Return (X, Y) of the center of cell containing provided text 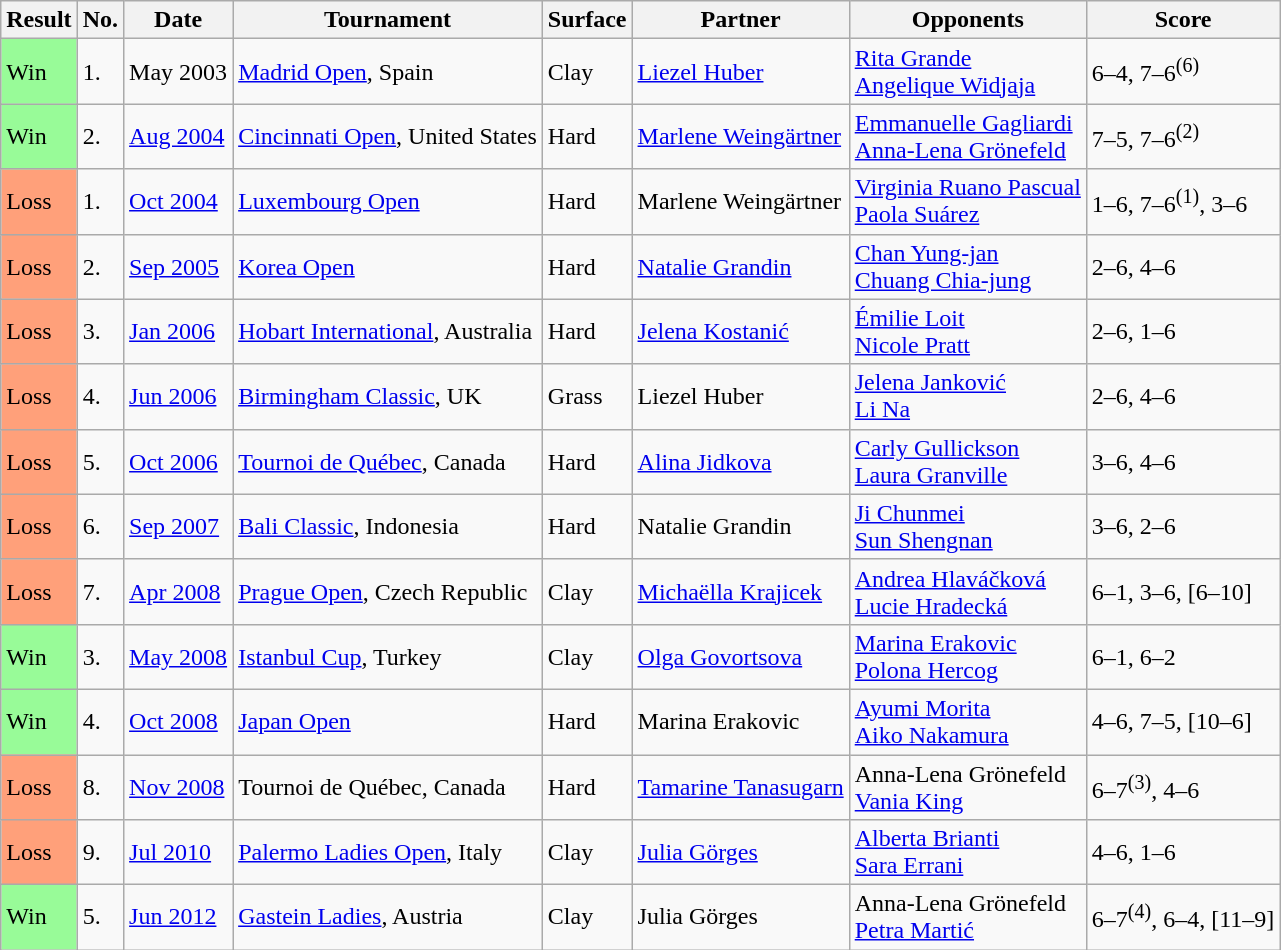
Oct 2004 (178, 202)
Oct 2008 (178, 722)
Japan Open (388, 722)
Oct 2006 (178, 462)
4–6, 1–6 (1182, 852)
Cincinnati Open, United States (388, 136)
Jelena Kostanić (740, 332)
Rita Grande Angelique Widjaja (968, 72)
6. (100, 526)
Palermo Ladies Open, Italy (388, 852)
Hobart International, Australia (388, 332)
Alberta Brianti Sara Errani (968, 852)
Birmingham Classic, UK (388, 396)
Marina Erakovic (740, 722)
Istanbul Cup, Turkey (388, 656)
Jan 2006 (178, 332)
3–6, 2–6 (1182, 526)
Gastein Ladies, Austria (388, 918)
Result (39, 20)
Olga Govortsova (740, 656)
May 2003 (178, 72)
Ji Chunmei Sun Shengnan (968, 526)
Partner (740, 20)
Ayumi Morita Aiko Nakamura (968, 722)
Alina Jidkova (740, 462)
May 2008 (178, 656)
Michaëlla Krajicek (740, 592)
6–1, 6–2 (1182, 656)
Prague Open, Czech Republic (388, 592)
Luxembourg Open (388, 202)
No. (100, 20)
Carly Gullickson Laura Granville (968, 462)
3–6, 4–6 (1182, 462)
Chan Yung-jan Chuang Chia-jung (968, 266)
Jelena Janković Li Na (968, 396)
Opponents (968, 20)
Sep 2005 (178, 266)
Emmanuelle Gagliardi Anna-Lena Grönefeld (968, 136)
Jun 2012 (178, 918)
9. (100, 852)
2–6, 1–6 (1182, 332)
Tournament (388, 20)
4–6, 7–5, [10–6] (1182, 722)
7–5, 7–6(2) (1182, 136)
1–6, 7–6(1), 3–6 (1182, 202)
Marina Erakovic Polona Hercog (968, 656)
Apr 2008 (178, 592)
Korea Open (388, 266)
6–7(3), 4–6 (1182, 786)
Sep 2007 (178, 526)
6–7(4), 6–4, [11–9] (1182, 918)
7. (100, 592)
6–1, 3–6, [6–10] (1182, 592)
Jun 2006 (178, 396)
Anna-Lena Grönefeld Vania King (968, 786)
Score (1182, 20)
Madrid Open, Spain (388, 72)
Virginia Ruano Pascual Paola Suárez (968, 202)
Bali Classic, Indonesia (388, 526)
Date (178, 20)
6–4, 7–6(6) (1182, 72)
8. (100, 786)
Grass (587, 396)
Jul 2010 (178, 852)
Anna-Lena Grönefeld Petra Martić (968, 918)
Tamarine Tanasugarn (740, 786)
Émilie Loit Nicole Pratt (968, 332)
Aug 2004 (178, 136)
Andrea Hlaváčková Lucie Hradecká (968, 592)
Nov 2008 (178, 786)
Surface (587, 20)
